Extract the (X, Y) coordinate from the center of the cell holding the provided text.  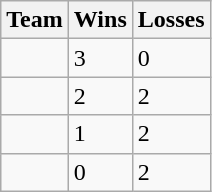
Losses (171, 20)
Wins (100, 20)
1 (100, 134)
3 (100, 58)
Team (35, 20)
